Extract the [x, y] coordinate from the center of the cell holding the provided text.  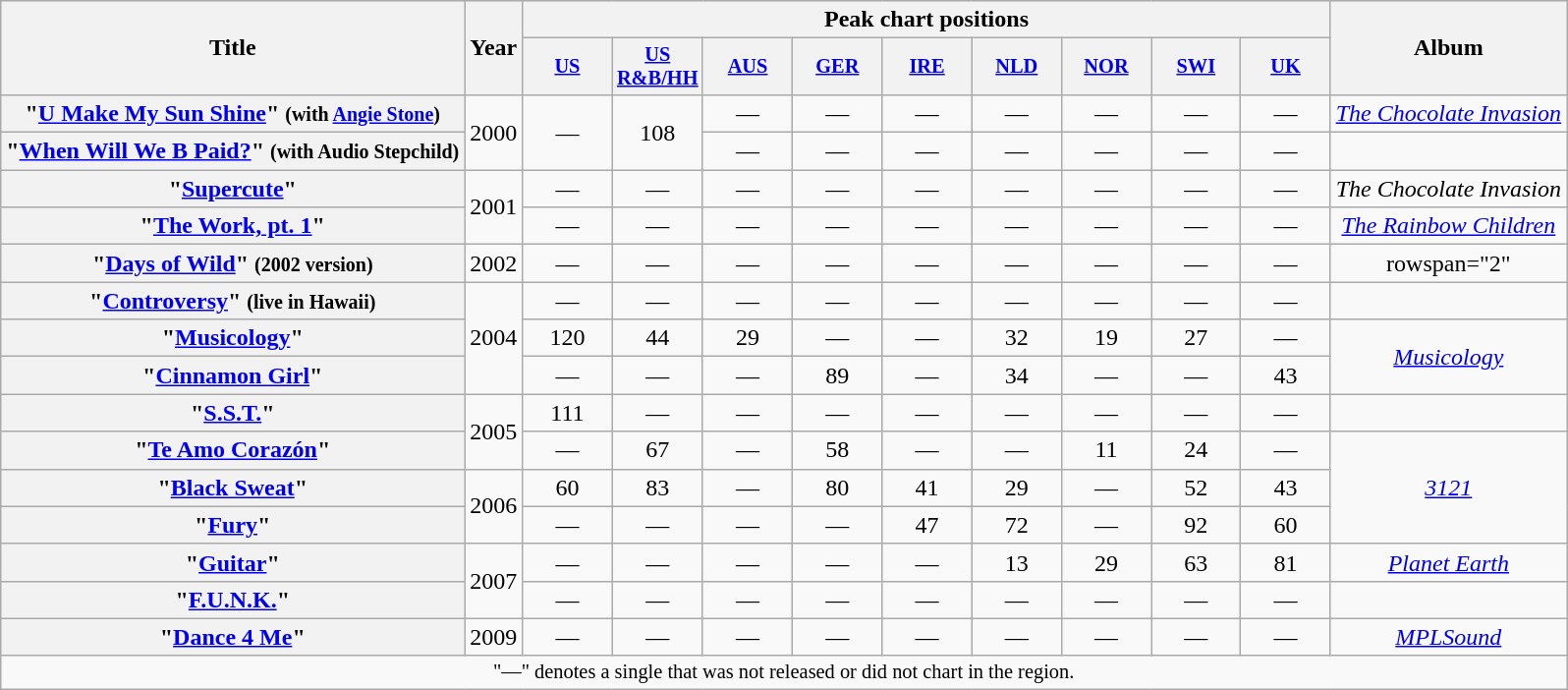
"U Make My Sun Shine" (with Angie Stone) [233, 113]
120 [568, 338]
rowspan="2" [1448, 263]
"Te Amo Corazón" [233, 450]
NLD [1016, 67]
19 [1106, 338]
Year [493, 48]
"When Will We B Paid?" (with Audio Stepchild) [233, 151]
NOR [1106, 67]
2001 [493, 207]
"Black Sweat" [233, 488]
34 [1016, 375]
2007 [493, 581]
13 [1016, 562]
32 [1016, 338]
USR&B/HH [657, 67]
Planet Earth [1448, 562]
27 [1197, 338]
"Musicology" [233, 338]
80 [837, 488]
AUS [747, 67]
UK [1285, 67]
72 [1016, 525]
2006 [493, 506]
3121 [1448, 488]
Peak chart positions [926, 20]
24 [1197, 450]
111 [568, 413]
"Guitar" [233, 562]
108 [657, 132]
11 [1106, 450]
Musicology [1448, 357]
GER [837, 67]
2004 [493, 338]
63 [1197, 562]
Title [233, 48]
US [568, 67]
44 [657, 338]
41 [927, 488]
47 [927, 525]
2000 [493, 132]
89 [837, 375]
MPLSound [1448, 637]
2009 [493, 637]
52 [1197, 488]
58 [837, 450]
"Dance 4 Me" [233, 637]
"S.S.T." [233, 413]
Album [1448, 48]
2005 [493, 431]
"Days of Wild" (2002 version) [233, 263]
"F.U.N.K." [233, 600]
67 [657, 450]
2002 [493, 263]
"Controversy" (live in Hawaii) [233, 301]
"Cinnamon Girl" [233, 375]
IRE [927, 67]
"The Work, pt. 1" [233, 226]
The Rainbow Children [1448, 226]
"—" denotes a single that was not released or did not chart in the region. [784, 672]
"Fury" [233, 525]
SWI [1197, 67]
92 [1197, 525]
"Supercute" [233, 189]
81 [1285, 562]
83 [657, 488]
